Pinpoint the cell where the given text exists, returning its [x, y] midpoint coordinate. 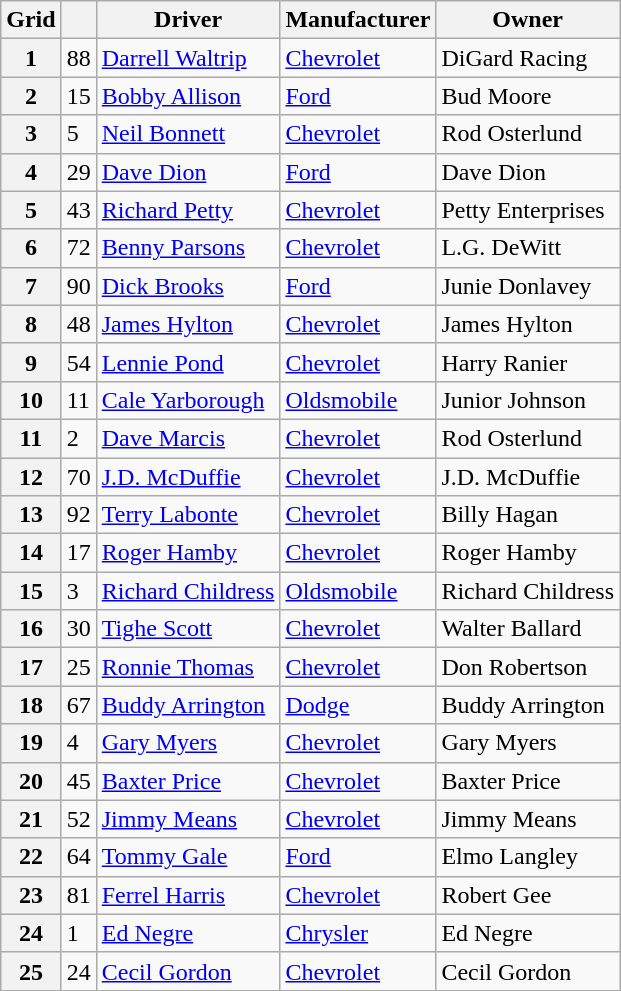
Ferrel Harris [188, 895]
18 [31, 705]
DiGard Racing [528, 58]
Petty Enterprises [528, 210]
Benny Parsons [188, 248]
8 [31, 324]
92 [78, 515]
Driver [188, 20]
Owner [528, 20]
88 [78, 58]
45 [78, 781]
54 [78, 362]
13 [31, 515]
9 [31, 362]
Junie Donlavey [528, 286]
7 [31, 286]
12 [31, 477]
Walter Ballard [528, 629]
Tighe Scott [188, 629]
Cale Yarborough [188, 400]
14 [31, 553]
Dave Marcis [188, 438]
Richard Petty [188, 210]
90 [78, 286]
19 [31, 743]
Terry Labonte [188, 515]
Bobby Allison [188, 96]
Junior Johnson [528, 400]
Billy Hagan [528, 515]
L.G. DeWitt [528, 248]
70 [78, 477]
Harry Ranier [528, 362]
22 [31, 857]
Manufacturer [358, 20]
21 [31, 819]
81 [78, 895]
Chrysler [358, 933]
Lennie Pond [188, 362]
72 [78, 248]
48 [78, 324]
Grid [31, 20]
16 [31, 629]
Tommy Gale [188, 857]
64 [78, 857]
67 [78, 705]
52 [78, 819]
Don Robertson [528, 667]
Bud Moore [528, 96]
23 [31, 895]
6 [31, 248]
Robert Gee [528, 895]
Darrell Waltrip [188, 58]
Elmo Langley [528, 857]
29 [78, 172]
43 [78, 210]
Ronnie Thomas [188, 667]
10 [31, 400]
Dodge [358, 705]
30 [78, 629]
20 [31, 781]
Neil Bonnett [188, 134]
Dick Brooks [188, 286]
